Provide the (x, y) coordinate of the cell's center where the given text is located.  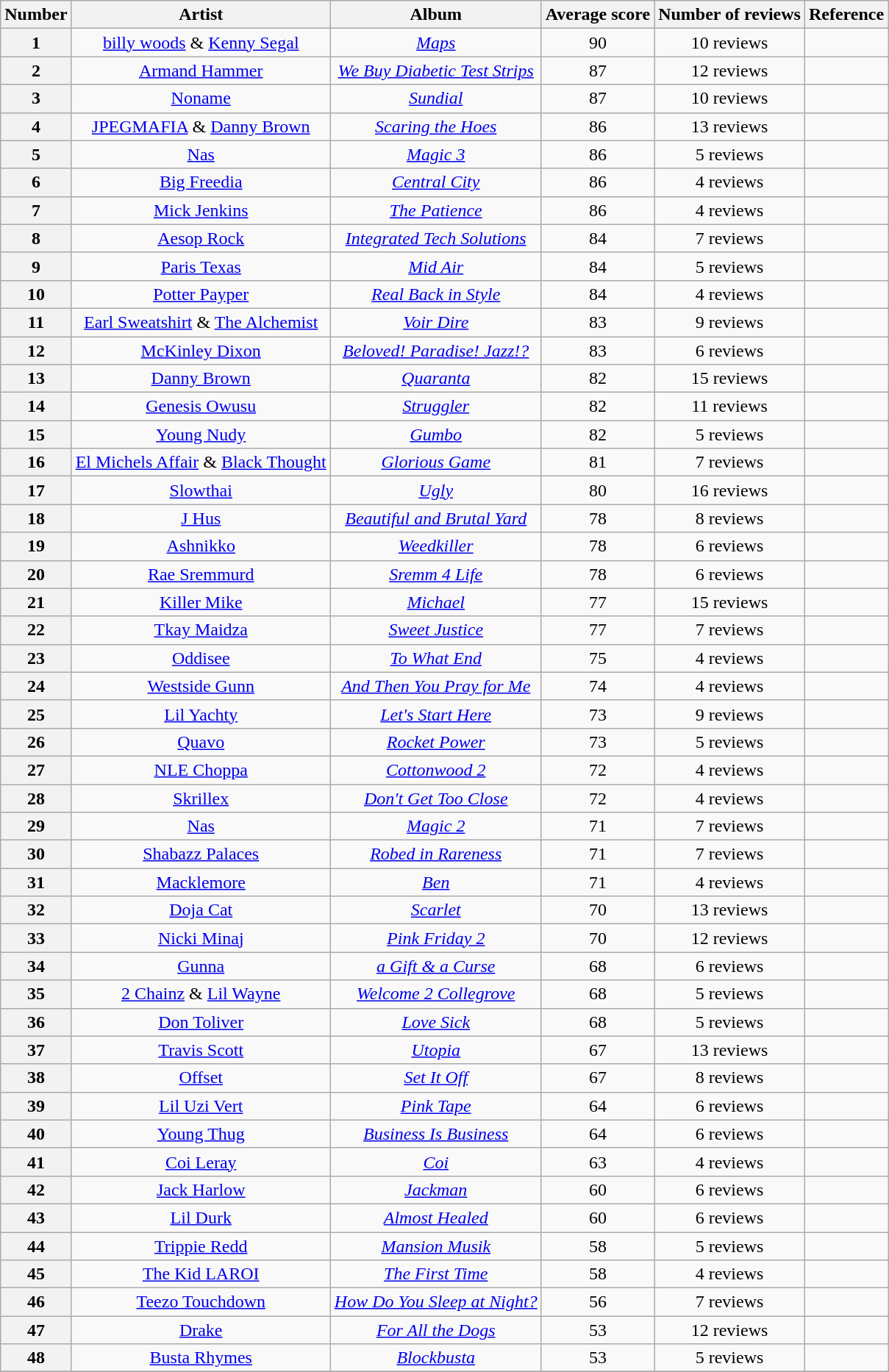
Lil Yachty (201, 714)
Almost Healed (435, 1218)
Young Nudy (201, 435)
28 (36, 798)
Scarlet (435, 910)
Album (435, 15)
27 (36, 770)
Magic 3 (435, 154)
11 reviews (729, 407)
31 (36, 882)
J Hus (201, 518)
10 (36, 294)
Big Freedia (201, 182)
Robed in Rareness (435, 854)
2 Chainz & Lil Wayne (201, 994)
2 (36, 71)
90 (597, 43)
81 (597, 462)
Sremm 4 Life (435, 574)
Teezo Touchdown (201, 1302)
The First Time (435, 1274)
Struggler (435, 407)
Genesis Owusu (201, 407)
Oddisee (201, 658)
Love Sick (435, 1022)
a Gift & a Curse (435, 966)
13 (36, 379)
Number (36, 15)
3 (36, 99)
Gunna (201, 966)
8 (36, 238)
46 (36, 1302)
Beloved! Paradise! Jazz!? (435, 351)
6 (36, 182)
Macklemore (201, 882)
Tkay Maidza (201, 630)
Number of reviews (729, 15)
Coi (435, 1162)
Doja Cat (201, 910)
24 (36, 686)
Beautiful and Brutal Yard (435, 518)
16 (36, 462)
5 (36, 154)
Gumbo (435, 435)
Travis Scott (201, 1050)
Jack Harlow (201, 1190)
Lil Uzi Vert (201, 1106)
Sweet Justice (435, 630)
Danny Brown (201, 379)
Mick Jenkins (201, 210)
35 (36, 994)
Let's Start Here (435, 714)
Blockbusta (435, 1358)
Mid Air (435, 266)
McKinley Dixon (201, 351)
Weedkiller (435, 546)
Quaranta (435, 379)
Killer Mike (201, 602)
42 (36, 1190)
Nicki Minaj (201, 938)
Artist (201, 15)
Earl Sweatshirt & The Alchemist (201, 322)
Cottonwood 2 (435, 770)
Drake (201, 1330)
44 (36, 1246)
Utopia (435, 1050)
Quavo (201, 742)
48 (36, 1358)
Maps (435, 43)
billy woods & Kenny Segal (201, 43)
56 (597, 1302)
How Do You Sleep at Night? (435, 1302)
Rocket Power (435, 742)
Average score (597, 15)
33 (36, 938)
11 (36, 322)
El Michels Affair & Black Thought (201, 462)
Jackman (435, 1190)
20 (36, 574)
Coi Leray (201, 1162)
Slowthai (201, 490)
47 (36, 1330)
41 (36, 1162)
Central City (435, 182)
Integrated Tech Solutions (435, 238)
Business Is Business (435, 1134)
Westside Gunn (201, 686)
74 (597, 686)
22 (36, 630)
And Then You Pray for Me (435, 686)
Young Thug (201, 1134)
Sundial (435, 99)
Ashnikko (201, 546)
18 (36, 518)
Set It Off (435, 1078)
15 (36, 435)
Magic 2 (435, 826)
Ugly (435, 490)
Glorious Game (435, 462)
To What End (435, 658)
The Patience (435, 210)
Aesop Rock (201, 238)
16 reviews (729, 490)
Skrillex (201, 798)
NLE Choppa (201, 770)
34 (36, 966)
63 (597, 1162)
Pink Tape (435, 1106)
Armand Hammer (201, 71)
32 (36, 910)
We Buy Diabetic Test Strips (435, 71)
40 (36, 1134)
Rae Sremmurd (201, 574)
14 (36, 407)
Trippie Redd (201, 1246)
7 (36, 210)
Don Toliver (201, 1022)
Don't Get Too Close (435, 798)
80 (597, 490)
39 (36, 1106)
Voir Dire (435, 322)
25 (36, 714)
Reference (846, 15)
Busta Rhymes (201, 1358)
1 (36, 43)
Mansion Musik (435, 1246)
Scaring the Hoes (435, 126)
75 (597, 658)
Ben (435, 882)
The Kid LAROI (201, 1274)
Noname (201, 99)
Pink Friday 2 (435, 938)
Shabazz Palaces (201, 854)
Welcome 2 Collegrove (435, 994)
9 (36, 266)
Paris Texas (201, 266)
JPEGMAFIA & Danny Brown (201, 126)
30 (36, 854)
Potter Payper (201, 294)
Real Back in Style (435, 294)
12 (36, 351)
38 (36, 1078)
Lil Durk (201, 1218)
36 (36, 1022)
For All the Dogs (435, 1330)
26 (36, 742)
4 (36, 126)
19 (36, 546)
45 (36, 1274)
37 (36, 1050)
23 (36, 658)
29 (36, 826)
21 (36, 602)
43 (36, 1218)
Offset (201, 1078)
Michael (435, 602)
17 (36, 490)
